Return the (X, Y) coordinate for the center point of the cell that contains the specified text.  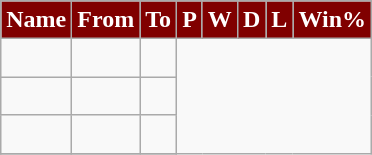
To (158, 20)
Name (36, 20)
From (106, 20)
Win% (332, 20)
W (220, 20)
L (280, 20)
D (251, 20)
P (190, 20)
